Search for the cell housing the specified text and yield its (X, Y) center coordinate. 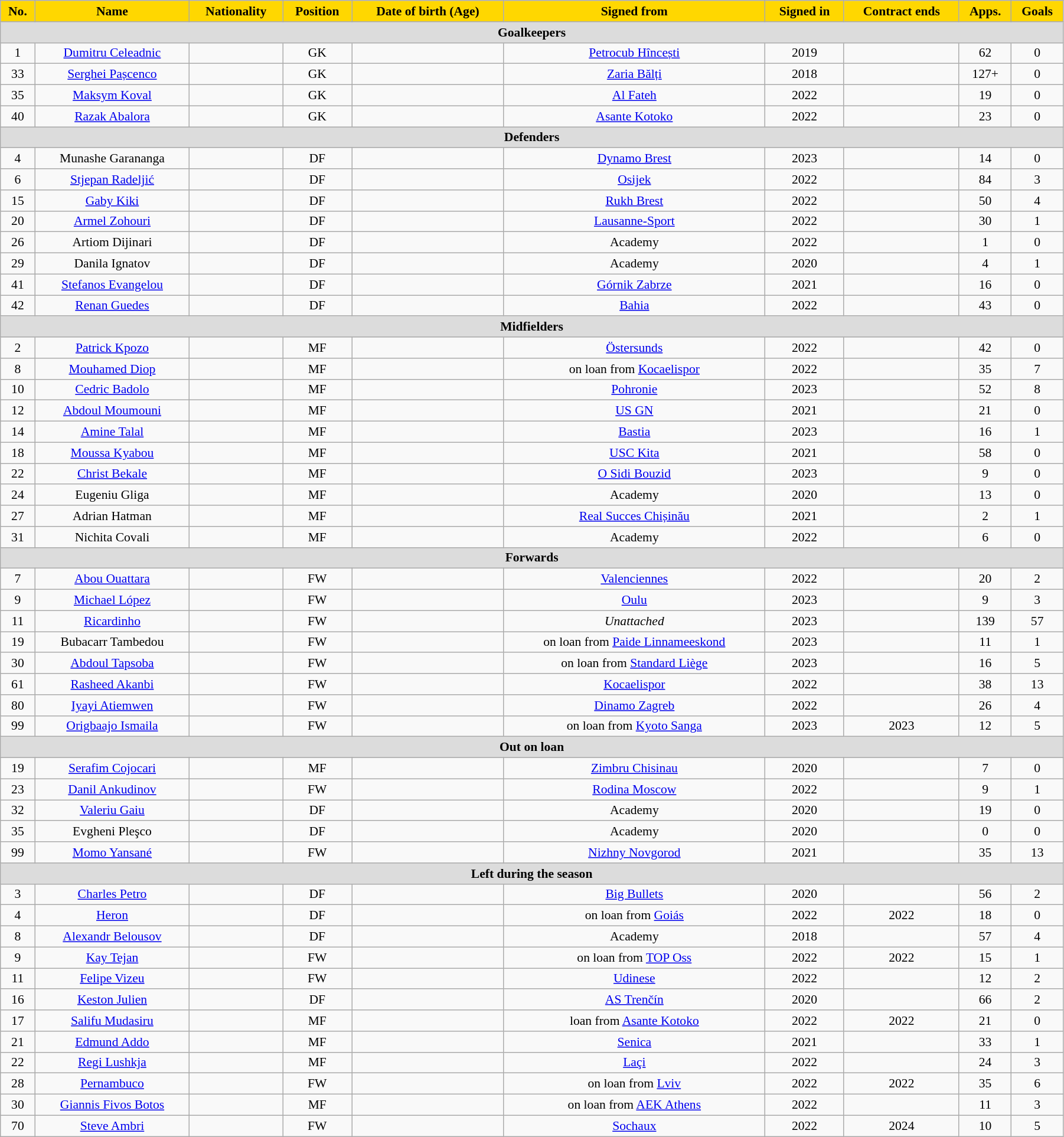
Origbaajo Ismaila (112, 726)
40 (18, 116)
Ricardinho (112, 621)
Gaby Kiki (112, 201)
Rasheed Akanbi (112, 684)
Eugeniu Gliga (112, 495)
Left during the season (532, 874)
Nizhny Novgorod (634, 852)
Petrocub Hîncești (634, 53)
Abdoul Tapsoba (112, 664)
Al Fateh (634, 96)
Amine Talal (112, 432)
Alexandr Belousov (112, 937)
Östersunds (634, 348)
56 (985, 894)
Charles Petro (112, 894)
Kocaelispor (634, 684)
US GN (634, 411)
Nichita Covali (112, 537)
Lausanne-Sport (634, 221)
Abdoul Moumouni (112, 411)
Serafim Cojocari (112, 769)
on loan from Lviv (634, 1084)
Felipe Vizeu (112, 979)
38 (985, 684)
Position (317, 11)
Pernambuco (112, 1084)
Stefanos Evangelou (112, 285)
43 (985, 306)
Sochaux (634, 1126)
Valenciennes (634, 579)
Edmund Addo (112, 1042)
Oulu (634, 600)
Dumitru Celeadnic (112, 53)
Rodina Moscow (634, 789)
Rukh Brest (634, 201)
Bastia (634, 432)
Evgheni Pleşco (112, 832)
on loan from AEK Athens (634, 1105)
Udinese (634, 979)
Dinamo Zagreb (634, 705)
on loan from TOP Oss (634, 958)
Laçi (634, 1063)
O Sidi Bouzid (634, 474)
70 (18, 1126)
31 (18, 537)
32 (18, 811)
Maksym Koval (112, 96)
Signed in (804, 11)
Michael López (112, 600)
Name (112, 11)
Real Succes Chișinău (634, 516)
Contract ends (901, 11)
Moussa Kyabou (112, 453)
Signed from (634, 11)
AS Trenčín (634, 1000)
Armel Zohouri (112, 221)
52 (985, 390)
on loan from Goiás (634, 916)
Adrian Hatman (112, 516)
Bahia (634, 306)
on loan from Paide Linnameeskond (634, 642)
Momo Yansané (112, 852)
Razak Abalora (112, 116)
Iyayi Atiemwen (112, 705)
Asante Kotoko (634, 116)
Salifu Mudasiru (112, 1021)
Patrick Kpozo (112, 348)
Renan Guedes (112, 306)
Senica (634, 1042)
Abou Ouattara (112, 579)
58 (985, 453)
80 (18, 705)
Keston Julien (112, 1000)
Serghei Pașcenco (112, 74)
Osijek (634, 179)
Heron (112, 916)
Stjepan Radeljić (112, 179)
on loan from Kocaelispor (634, 369)
Munashe Garananga (112, 159)
Forwards (532, 558)
Mouhamed Diop (112, 369)
USC Kita (634, 453)
Kay Tejan (112, 958)
Defenders (532, 138)
Zimbru Chisinau (634, 769)
66 (985, 1000)
127+ (985, 74)
27 (18, 516)
Goalkeepers (532, 32)
Valeriu Gaiu (112, 811)
on loan from Standard Liège (634, 664)
No. (18, 11)
Danila Ignatov (112, 264)
17 (18, 1021)
loan from Asante Kotoko (634, 1021)
Steve Ambri (112, 1126)
Unattached (634, 621)
Date of birth (Age) (427, 11)
2024 (901, 1126)
Big Bullets (634, 894)
Górnik Zabrze (634, 285)
Nationality (236, 11)
84 (985, 179)
2019 (804, 53)
61 (18, 684)
Pohronie (634, 390)
29 (18, 264)
50 (985, 201)
Regi Lushkja (112, 1063)
Dynamo Brest (634, 159)
Bubacarr Tambedou (112, 642)
Danil Ankudinov (112, 789)
Goals (1037, 11)
Giannis Fivos Botos (112, 1105)
on loan from Kyoto Sanga (634, 726)
139 (985, 621)
Zaria Bălți (634, 74)
Out on loan (532, 747)
Apps. (985, 11)
62 (985, 53)
41 (18, 285)
Christ Bekale (112, 474)
28 (18, 1084)
Cedric Badolo (112, 390)
Artiom Dijinari (112, 243)
Midfielders (532, 327)
